Find where the given text appears and provide that cell's center as (x, y) coordinate. 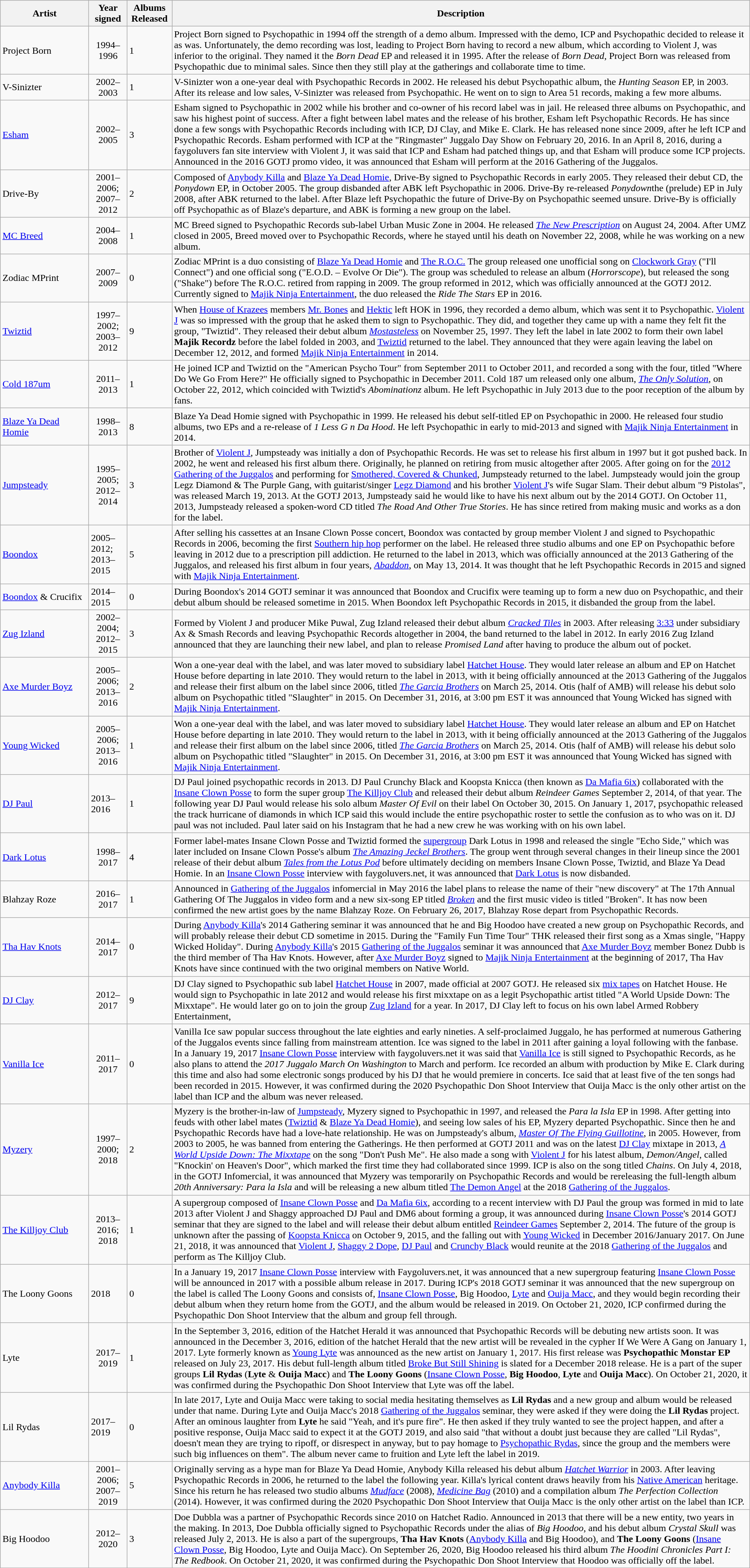
Cold 187um (45, 384)
Description (461, 14)
1995–2005; 2012–2014 (108, 485)
Esham (45, 135)
Drive-By (45, 193)
2018 (108, 1294)
2002–2003 (108, 87)
Albums Released (149, 14)
Myzery (45, 1149)
2005–2012; 2013–2015 (108, 554)
1998–2013 (108, 426)
MC Breed (45, 236)
DJ Clay (45, 1000)
1997–2000; 2018 (108, 1149)
1997–2002; 2003–2012 (108, 331)
2014–2017 (108, 947)
Big Hoodoo (45, 1538)
Blahzay Roze (45, 899)
Artist (45, 14)
2002–2005 (108, 135)
2013–2016; 2018 (108, 1229)
Year signed (108, 14)
1994–1996 (108, 50)
DJ Paul (45, 804)
1998–2017 (108, 857)
Lyte (45, 1358)
4 (149, 857)
Twiztid (45, 331)
Jumpsteady (45, 485)
2016–2017 (108, 899)
2011–2017 (108, 1064)
Dark Lotus (45, 857)
2004–2008 (108, 236)
2002–2004; 2012–2015 (108, 634)
2011–2013 (108, 384)
2012–2017 (108, 1000)
Boondox & Crucifix (45, 596)
2001–2006; 2007–2012 (108, 193)
2013–2016 (108, 804)
Anybody Killa (45, 1485)
2001–2006; 2007–2019 (108, 1485)
2012–2020 (108, 1538)
Zug Izland (45, 634)
8 (149, 426)
2014–2015 (108, 596)
Tha Hav Knots (45, 947)
Zodiac MPrint (45, 278)
The Killjoy Club (45, 1229)
Lil Rydas (45, 1427)
Project Born (45, 50)
Boondox (45, 554)
Axe Murder Boyz (45, 687)
2007–2009 (108, 278)
Vanilla Ice (45, 1064)
Young Wicked (45, 745)
V-Sinizter (45, 87)
Blaze Ya Dead Homie (45, 426)
The Loony Goons (45, 1294)
